Return the [X, Y] coordinate for the center point of the cell that contains the specified text.  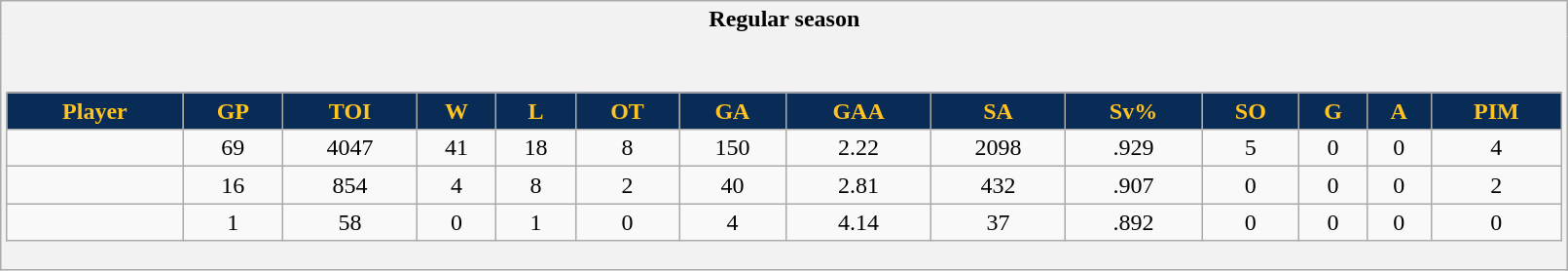
GAA [858, 111]
40 [732, 185]
432 [999, 185]
5 [1251, 148]
.892 [1133, 222]
OT [627, 111]
A [1399, 111]
SO [1251, 111]
L [536, 111]
2.22 [858, 148]
TOI [350, 111]
2.81 [858, 185]
PIM [1496, 111]
18 [536, 148]
4.14 [858, 222]
GP [234, 111]
Player [95, 111]
150 [732, 148]
.907 [1133, 185]
58 [350, 222]
Regular season [784, 19]
69 [234, 148]
37 [999, 222]
.929 [1133, 148]
Sv% [1133, 111]
16 [234, 185]
W [456, 111]
G [1333, 111]
GA [732, 111]
41 [456, 148]
2098 [999, 148]
SA [999, 111]
4047 [350, 148]
854 [350, 185]
